Provide the (x, y) coordinate of the cell's center where the given text is located.  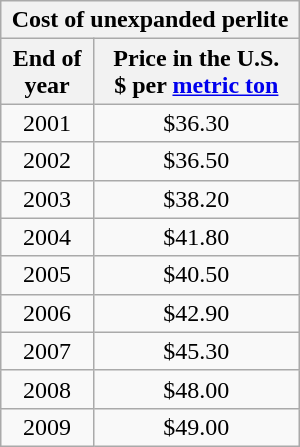
2009 (48, 427)
$49.00 (196, 427)
$38.20 (196, 199)
2003 (48, 199)
End ofyear (48, 72)
Price in the U.S.$ per metric ton (196, 72)
$36.30 (196, 123)
Cost of unexpanded perlite (150, 20)
2005 (48, 275)
$42.90 (196, 313)
$40.50 (196, 275)
$36.50 (196, 161)
$41.80 (196, 237)
2004 (48, 237)
2006 (48, 313)
2008 (48, 389)
$45.30 (196, 351)
2007 (48, 351)
2001 (48, 123)
$48.00 (196, 389)
2002 (48, 161)
